Scan for the cell matching the given text and deliver its [X, Y] coordinate at center. 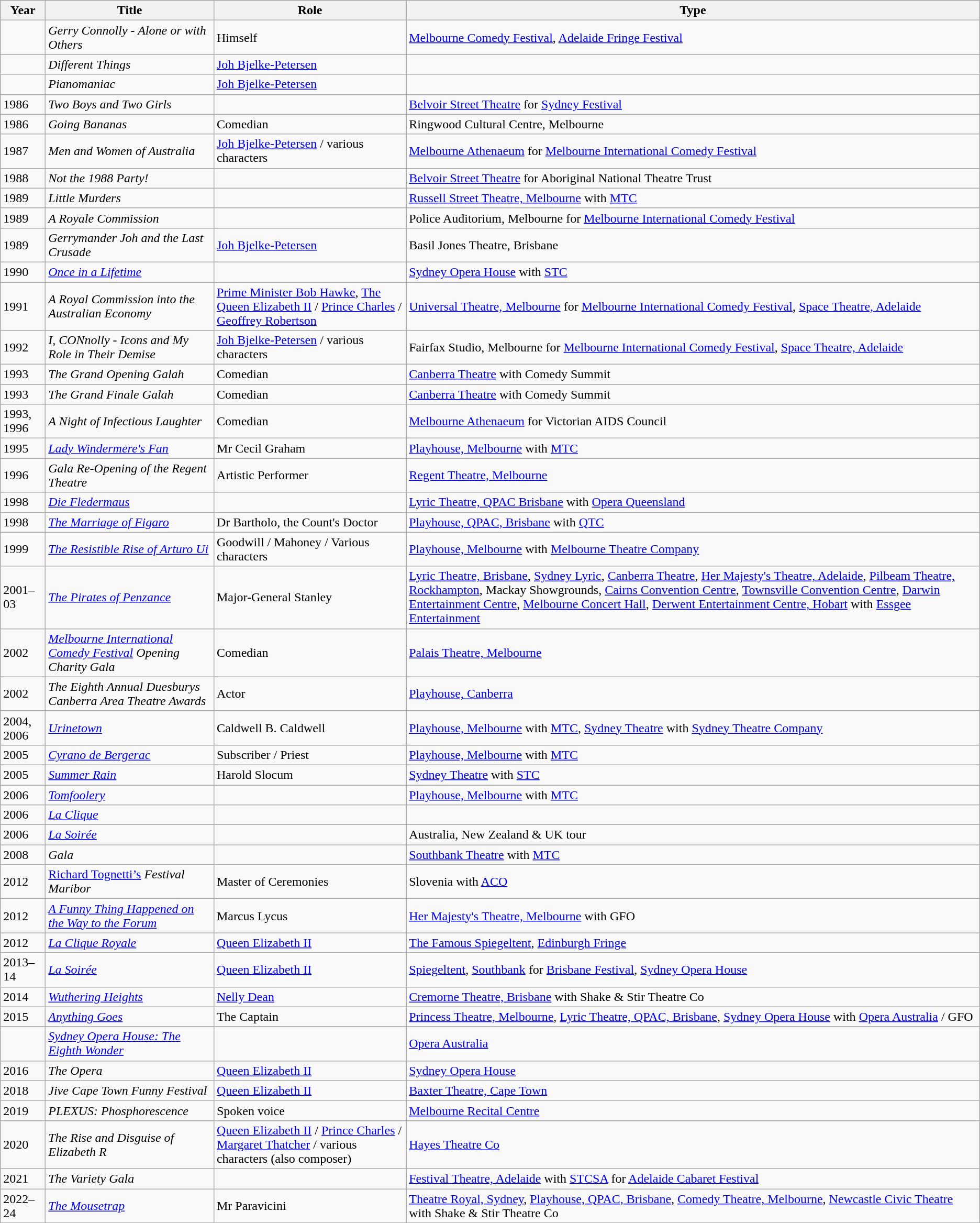
Urinetown [130, 728]
Opera Australia [693, 1043]
2020 [23, 1144]
Palais Theatre, Melbourne [693, 653]
1992 [23, 348]
Going Bananas [130, 124]
Title [130, 10]
2021 [23, 1178]
Russell Street Theatre, Melbourne with MTC [693, 198]
Cremorne Theatre, Brisbane with Shake & Stir Theatre Co [693, 997]
2019 [23, 1110]
2022–24 [23, 1206]
Lyric Theatre, QPAC Brisbane with Opera Queensland [693, 502]
Cyrano de Bergerac [130, 755]
The Mousetrap [130, 1206]
2008 [23, 855]
Artistic Performer [310, 476]
The Captain [310, 1017]
The Famous Spiegeltent, Edinburgh Fringe [693, 943]
A Royale Commission [130, 218]
The Pirates of Penzance [130, 597]
1995 [23, 448]
Australia, New Zealand & UK tour [693, 835]
Belvoir Street Theatre for Aboriginal National Theatre Trust [693, 178]
Die Fledermaus [130, 502]
A Night of Infectious Laughter [130, 421]
Once in a Lifetime [130, 272]
Harold Slocum [310, 775]
Playhouse, Melbourne with MTC, Sydney Theatre with Sydney Theatre Company [693, 728]
Marcus Lycus [310, 916]
The Marriage of Figaro [130, 522]
Role [310, 10]
Subscriber / Priest [310, 755]
A Royal Commission into the Australian Economy [130, 306]
Men and Women of Australia [130, 151]
La Clique Royale [130, 943]
Summer Rain [130, 775]
Two Boys and Two Girls [130, 104]
Festival Theatre, Adelaide with STCSA for Adelaide Cabaret Festival [693, 1178]
Her Majesty's Theatre, Melbourne with GFO [693, 916]
Universal Theatre, Melbourne for Melbourne International Comedy Festival, Space Theatre, Adelaide [693, 306]
Dr Bartholo, the Count's Doctor [310, 522]
Jive Cape Town Funny Festival [130, 1090]
Belvoir Street Theatre for Sydney Festival [693, 104]
Little Murders [130, 198]
Actor [310, 693]
1988 [23, 178]
The Rise and Disguise of Elizabeth R [130, 1144]
1987 [23, 151]
1990 [23, 272]
Sydney Theatre with STC [693, 775]
A Funny Thing Happened on the Way to the Forum [130, 916]
1996 [23, 476]
Wuthering Heights [130, 997]
Southbank Theatre with MTC [693, 855]
Queen Elizabeth II / Prince Charles / Margaret Thatcher / various characters (also composer) [310, 1144]
2001–03 [23, 597]
Theatre Royal, Sydney, Playhouse, QPAC, Brisbane, Comedy Theatre, Melbourne, Newcastle Civic Theatre with Shake & Stir Theatre Co [693, 1206]
Spoken voice [310, 1110]
The Opera [130, 1071]
Police Auditorium, Melbourne for Melbourne International Comedy Festival [693, 218]
PLEXUS: Phosphorescence [130, 1110]
Spiegeltent, Southbank for Brisbane Festival, Sydney Opera House [693, 970]
Sydney Opera House: The Eighth Wonder [130, 1043]
2014 [23, 997]
1991 [23, 306]
Melbourne Athenaeum for Melbourne International Comedy Festival [693, 151]
Gerry Connolly - Alone or with Others [130, 38]
The Eighth Annual Duesburys Canberra Area Theatre Awards [130, 693]
Gerrymander Joh and the Last Crusade [130, 245]
Tomfoolery [130, 795]
2015 [23, 1017]
Year [23, 10]
Nelly Dean [310, 997]
Slovenia with ACO [693, 882]
Mr Cecil Graham [310, 448]
2018 [23, 1090]
Lady Windermere's Fan [130, 448]
1999 [23, 549]
Sydney Opera House [693, 1071]
I, CONnolly - Icons and My Role in Their Demise [130, 348]
Hayes Theatre Co [693, 1144]
2016 [23, 1071]
Fairfax Studio, Melbourne for Melbourne International Comedy Festival, Space Theatre, Adelaide [693, 348]
The Grand Finale Galah [130, 394]
Caldwell B. Caldwell [310, 728]
Prime Minister Bob Hawke, The Queen Elizabeth II / Prince Charles / Geoffrey Robertson [310, 306]
Gala Re-Opening of the Regent Theatre [130, 476]
Melbourne International Comedy Festival Opening Charity Gala [130, 653]
Regent Theatre, Melbourne [693, 476]
2004, 2006 [23, 728]
The Resistible Rise of Arturo Ui [130, 549]
Playhouse, QPAC, Brisbane with QTC [693, 522]
Princess Theatre, Melbourne, Lyric Theatre, QPAC, Brisbane, Sydney Opera House with Opera Australia / GFO [693, 1017]
Sydney Opera House with STC [693, 272]
2013–14 [23, 970]
1993, 1996 [23, 421]
Basil Jones Theatre, Brisbane [693, 245]
Different Things [130, 64]
Melbourne Recital Centre [693, 1110]
Baxter Theatre, Cape Town [693, 1090]
Anything Goes [130, 1017]
The Grand Opening Galah [130, 374]
Playhouse, Canberra [693, 693]
Melbourne Comedy Festival, Adelaide Fringe Festival [693, 38]
Goodwill / Mahoney / Various characters [310, 549]
Pianomaniac [130, 84]
Himself [310, 38]
Master of Ceremonies [310, 882]
Ringwood Cultural Centre, Melbourne [693, 124]
Type [693, 10]
Playhouse, Melbourne with Melbourne Theatre Company [693, 549]
Not the 1988 Party! [130, 178]
La Clique [130, 815]
Gala [130, 855]
The Variety Gala [130, 1178]
Major-General Stanley [310, 597]
Richard Tognetti’s Festival Maribor [130, 882]
Melbourne Athenaeum for Victorian AIDS Council [693, 421]
Mr Paravicini [310, 1206]
